Find where the given text appears and provide that cell's center as [x, y] coordinate. 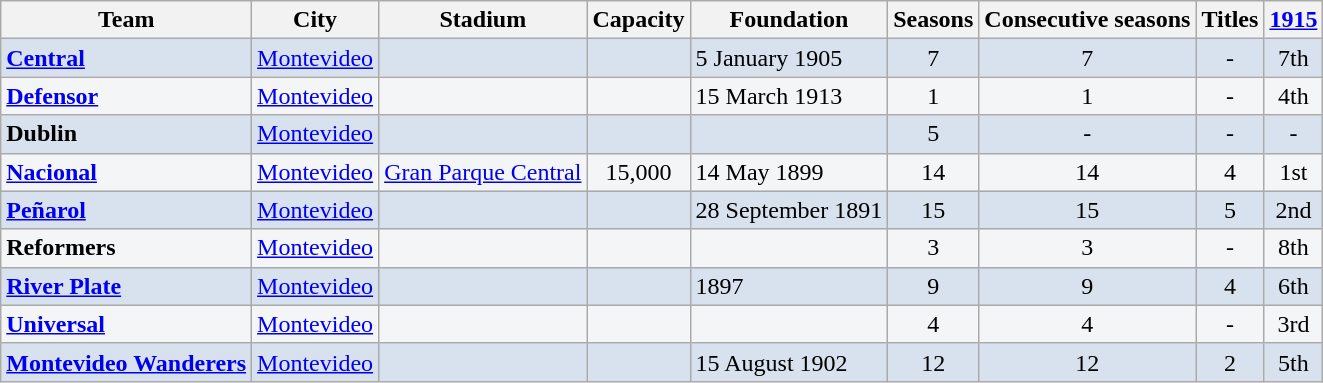
1st [1294, 172]
Montevideo Wanderers [126, 362]
Gran Parque Central [483, 172]
Dublin [126, 134]
Central [126, 58]
28 September 1891 [789, 210]
7th [1294, 58]
Stadium [483, 20]
Seasons [934, 20]
Foundation [789, 20]
3rd [1294, 324]
2nd [1294, 210]
4th [1294, 96]
15 August 1902 [789, 362]
Consecutive seasons [1088, 20]
5th [1294, 362]
15 March 1913 [789, 96]
1915 [1294, 20]
Reformers [126, 248]
Titles [1230, 20]
Peñarol [126, 210]
2 [1230, 362]
Defensor [126, 96]
Universal [126, 324]
Nacional [126, 172]
City [316, 20]
15,000 [638, 172]
6th [1294, 286]
River Plate [126, 286]
5 January 1905 [789, 58]
1897 [789, 286]
Team [126, 20]
14 May 1899 [789, 172]
8th [1294, 248]
Capacity [638, 20]
